Scan for the cell matching the given text and deliver its [X, Y] coordinate at center. 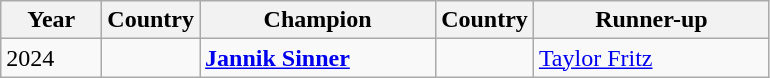
2024 [52, 58]
Champion [318, 20]
Runner-up [651, 20]
Jannik Sinner [318, 58]
Taylor Fritz [651, 58]
Year [52, 20]
